Determine the (x, y) coordinate at the center of the cell enclosing the given text.  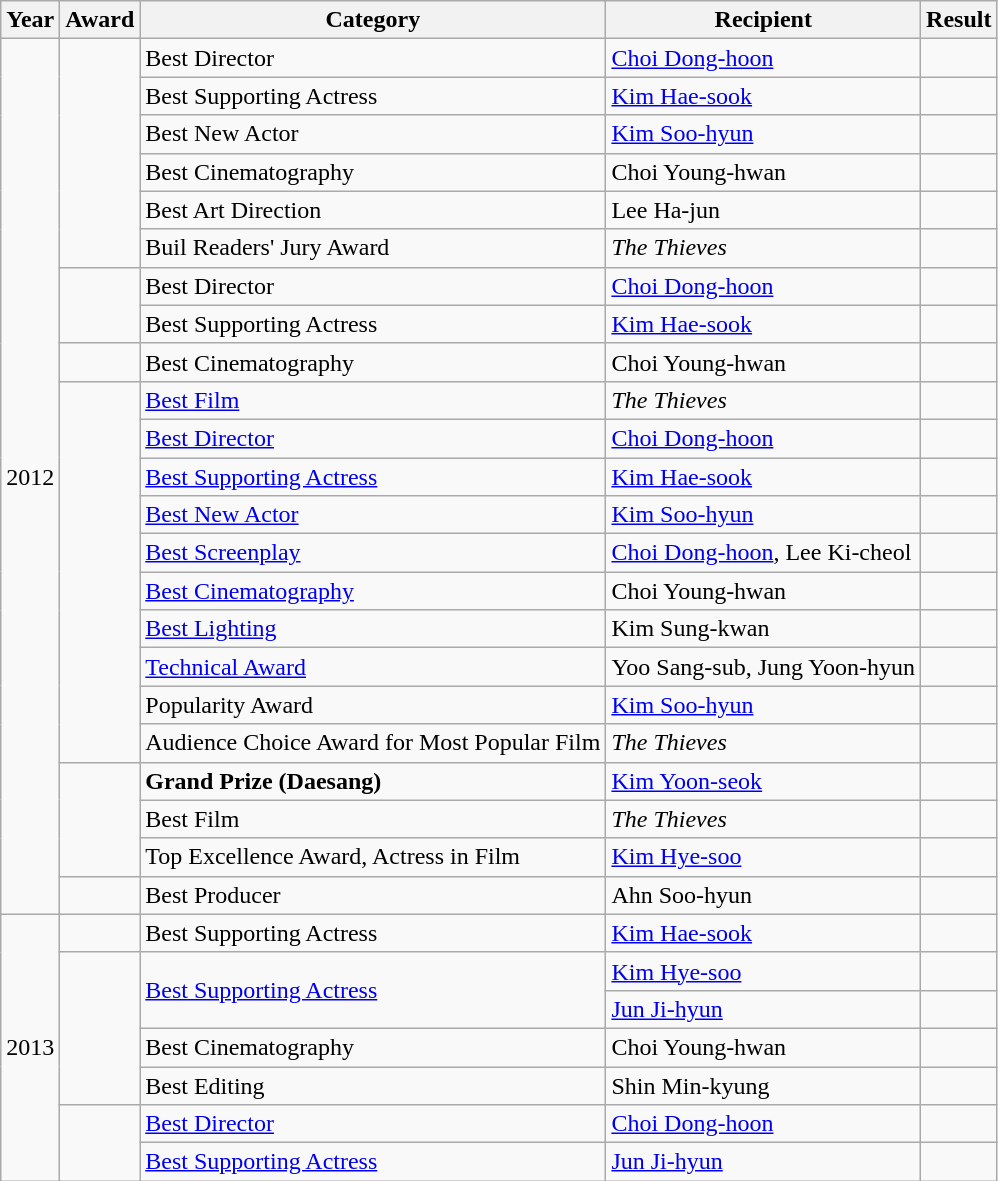
Grand Prize (Daesang) (373, 781)
Award (100, 20)
Recipient (764, 20)
Buil Readers' Jury Award (373, 248)
Lee Ha-jun (764, 210)
Best Screenplay (373, 553)
Shin Min-kyung (764, 1085)
Category (373, 20)
Result (959, 20)
Year (30, 20)
Best Producer (373, 895)
2012 (30, 476)
Choi Dong-hoon, Lee Ki-cheol (764, 553)
Ahn Soo-hyun (764, 895)
Yoo Sang-sub, Jung Yoon-hyun (764, 667)
Kim Yoon-seok (764, 781)
2013 (30, 1047)
Kim Sung-kwan (764, 629)
Technical Award (373, 667)
Audience Choice Award for Most Popular Film (373, 743)
Top Excellence Award, Actress in Film (373, 857)
Best Editing (373, 1085)
Best Art Direction (373, 210)
Popularity Award (373, 705)
Best Lighting (373, 629)
